Locate the cell with the specified text and output its (X, Y) center coordinate. 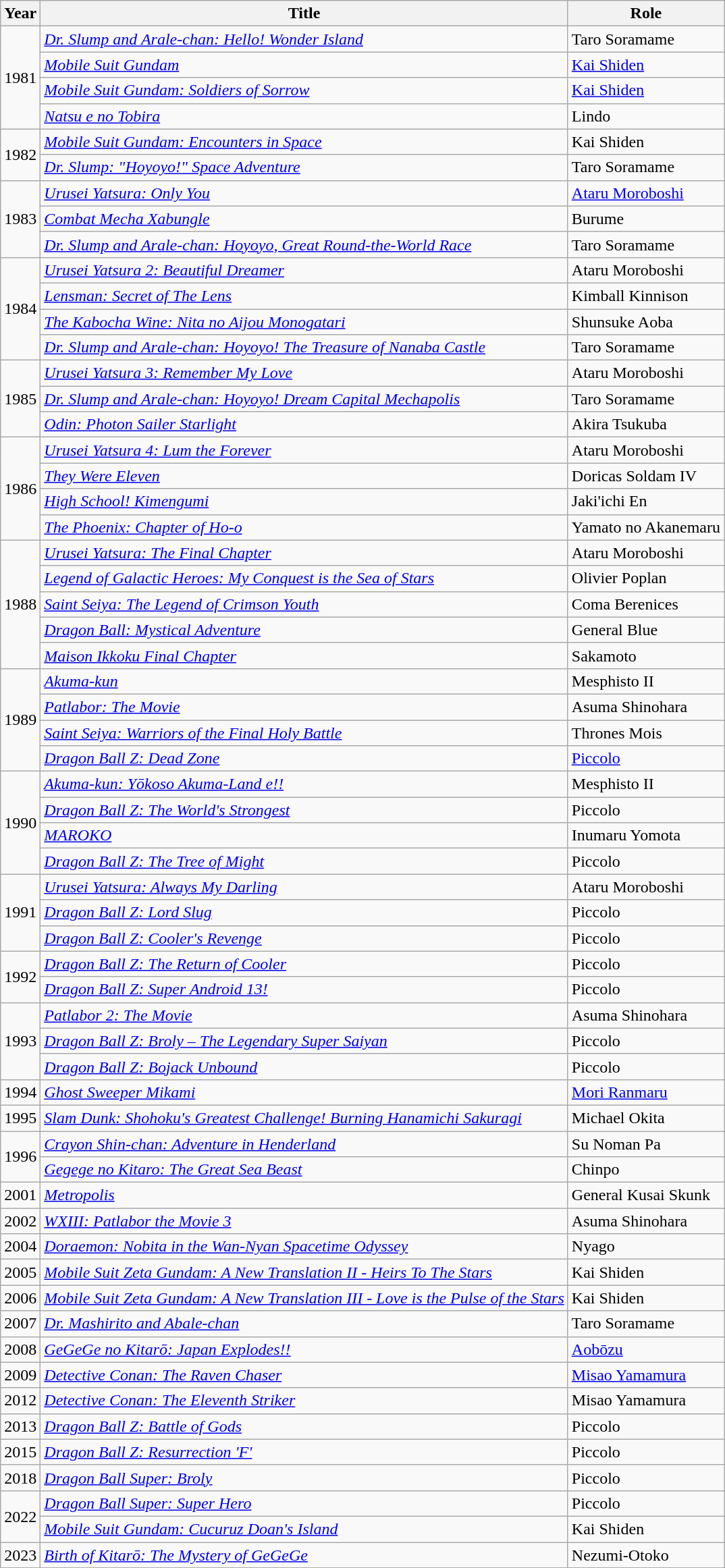
General Kusai Skunk (645, 1195)
Burume (645, 219)
Lindo (645, 116)
Dragon Ball Z: Lord Slug (304, 913)
High School! Kimengumi (304, 502)
Jaki'ichi En (645, 502)
1993 (20, 1041)
Combat Mecha Xabungle (304, 219)
Ghost Sweeper Mikami (304, 1092)
WXIII: Patlabor the Movie 3 (304, 1221)
Mobile Suit Gundam: Soldiers of Sorrow (304, 90)
Dragon Ball Z: Resurrection 'F' (304, 1452)
Urusei Yatsura: The Final Chapter (304, 553)
Birth of Kitarō: The Mystery of GeGeGe (304, 1555)
Akuma-kun (304, 681)
Crayon Shin-chan: Adventure in Henderland (304, 1144)
Olivier Poplan (645, 578)
1995 (20, 1118)
Dragon Ball Super: Super Hero (304, 1503)
2002 (20, 1221)
Urusei Yatsura 2: Beautiful Dreamer (304, 270)
Dr. Slump and Arale-chan: Hello! Wonder Island (304, 39)
Yamato no Akanemaru (645, 527)
Dragon Ball Z: The Return of Cooler (304, 964)
Dragon Ball Z: Cooler's Revenge (304, 938)
Dragon Ball Z: Battle of Gods (304, 1426)
2013 (20, 1426)
1991 (20, 913)
Dr. Slump and Arale-chan: Hoyoyo! Dream Capital Mechapolis (304, 399)
Urusei Yatsura: Always My Darling (304, 887)
Dragon Ball: Mystical Adventure (304, 630)
Legend of Galactic Heroes: My Conquest is the Sea of Stars (304, 578)
Detective Conan: The Eleventh Striker (304, 1401)
Nyago (645, 1247)
Metropolis (304, 1195)
Aobōzu (645, 1349)
General Blue (645, 630)
2012 (20, 1401)
Natsu e no Tobira (304, 116)
Thrones Mois (645, 732)
Dragon Ball Z: Dead Zone (304, 759)
Saint Seiya: The Legend of Crimson Youth (304, 604)
Urusei Yatsura 4: Lum the Forever (304, 450)
Mobile Suit Gundam (304, 65)
Dragon Ball Z: The World's Strongest (304, 810)
Dr. Slump and Arale-chan: Hoyoyo, Great Round-the-World Race (304, 244)
Coma Berenices (645, 604)
2004 (20, 1247)
1985 (20, 399)
Gegege no Kitaro: The Great Sea Beast (304, 1170)
1982 (20, 155)
1992 (20, 977)
1986 (20, 489)
Kimball Kinnison (645, 296)
2007 (20, 1324)
Lensman: Secret of The Lens (304, 296)
Akuma-kun: Yōkoso Akuma-Land e!! (304, 784)
Nezumi-Otoko (645, 1555)
Dr. Mashirito and Abale-chan (304, 1324)
Mori Ranmaru (645, 1092)
2006 (20, 1298)
Detective Conan: The Raven Chaser (304, 1375)
Doricas Soldam IV (645, 476)
Urusei Yatsura 3: Remember My Love (304, 373)
2009 (20, 1375)
Mobile Suit Gundam: Cucuruz Doan's Island (304, 1529)
Dragon Ball Z: Super Android 13! (304, 990)
Odin: Photon Sailer Starlight (304, 425)
Mobile Suit Zeta Gundam: A New Translation III - Love is the Pulse of the Stars (304, 1298)
1989 (20, 720)
Akira Tsukuba (645, 425)
1996 (20, 1157)
Dragon Ball Z: Broly – The Legendary Super Saiyan (304, 1041)
Patlabor 2: The Movie (304, 1015)
Sakamoto (645, 655)
2008 (20, 1349)
Saint Seiya: Warriors of the Final Holy Battle (304, 732)
The Kabocha Wine: Nita no Aijou Monogatari (304, 322)
Maison Ikkoku Final Chapter (304, 655)
1981 (20, 78)
Chinpo (645, 1170)
1983 (20, 219)
Inumaru Yomota (645, 836)
2023 (20, 1555)
Role (645, 13)
Su Noman Pa (645, 1144)
They Were Eleven (304, 476)
Year (20, 13)
1994 (20, 1092)
Dr. Slump: "Hoyoyo!" Space Adventure (304, 167)
MAROKO (304, 836)
Dragon Ball Z: Bojack Unbound (304, 1066)
Mobile Suit Gundam: Encounters in Space (304, 142)
Doraemon: Nobita in the Wan-Nyan Spacetime Odyssey (304, 1247)
Dragon Ball Z: The Tree of Might (304, 861)
Michael Okita (645, 1118)
2005 (20, 1272)
2018 (20, 1478)
Urusei Yatsura: Only You (304, 193)
Slam Dunk: Shohoku's Greatest Challenge! Burning Hanamichi Sakuragi (304, 1118)
Mobile Suit Zeta Gundam: A New Translation II - Heirs To The Stars (304, 1272)
2015 (20, 1452)
2022 (20, 1516)
1990 (20, 823)
Dragon Ball Super: Broly (304, 1478)
2001 (20, 1195)
Title (304, 13)
Shunsuke Aoba (645, 322)
The Phoenix: Chapter of Ho-o (304, 527)
1988 (20, 604)
Patlabor: The Movie (304, 707)
GeGeGe no Kitarō: Japan Explodes!! (304, 1349)
Dr. Slump and Arale-chan: Hoyoyo! The Treasure of Nanaba Castle (304, 348)
1984 (20, 308)
